Return the [x, y] coordinate for the center point of the cell that contains the specified text.  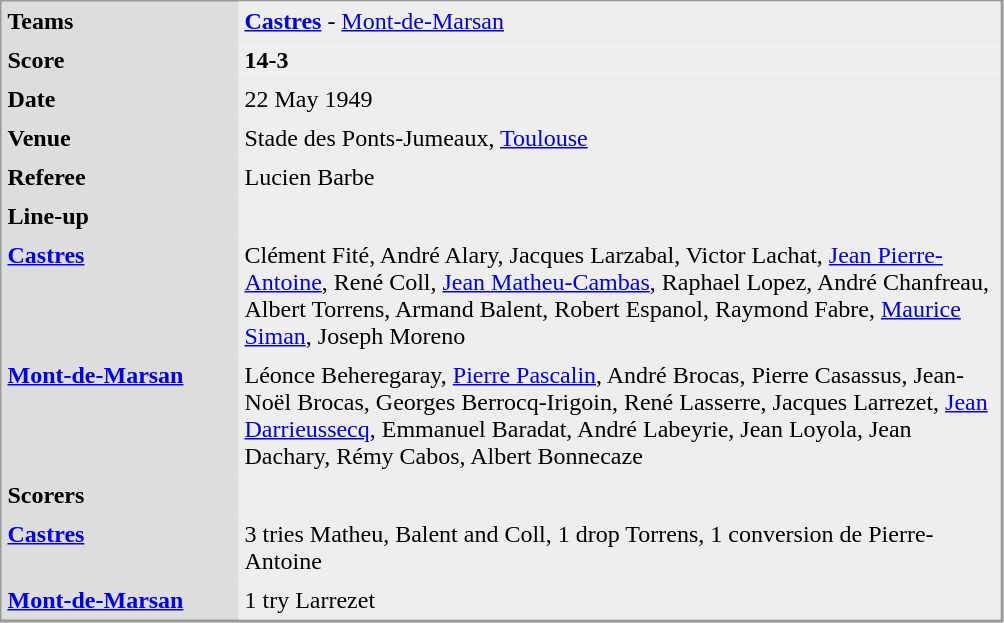
Date [120, 100]
Referee [120, 178]
22 May 1949 [619, 100]
14-3 [619, 60]
Teams [120, 22]
Scorers [120, 496]
3 tries Matheu, Balent and Coll, 1 drop Torrens, 1 conversion de Pierre-Antoine [619, 547]
Line-up [120, 216]
1 try Larrezet [619, 600]
Lucien Barbe [619, 178]
Score [120, 60]
Venue [120, 138]
Stade des Ponts-Jumeaux, Toulouse [619, 138]
Castres - Mont-de-Marsan [619, 22]
